Provide the (X, Y) coordinate of the cell's center where the given text is located.  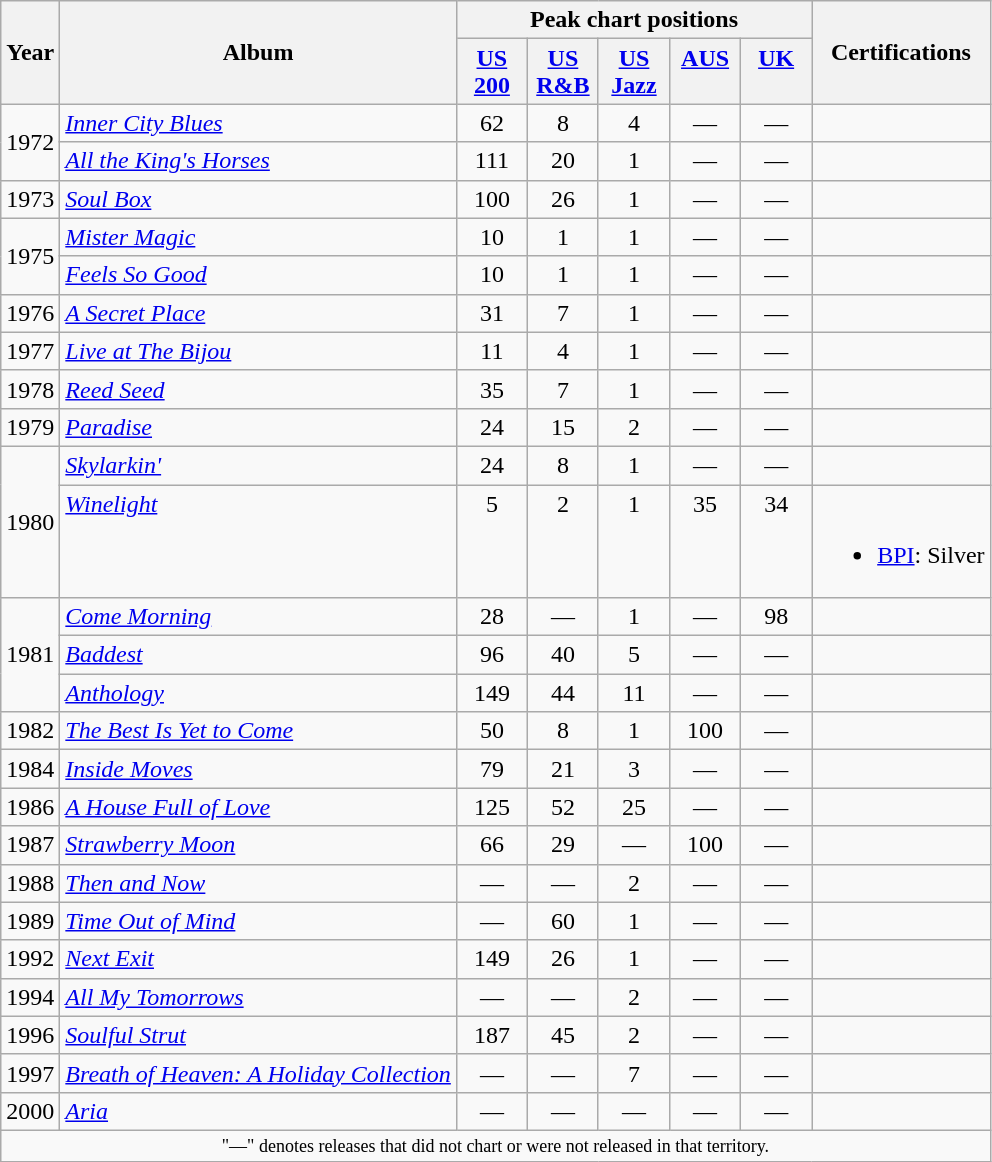
96 (492, 655)
34 (776, 540)
111 (492, 161)
Skylarkin' (258, 465)
1989 (30, 921)
1981 (30, 655)
1997 (30, 1073)
US Jazz (634, 72)
1975 (30, 256)
28 (492, 617)
31 (492, 313)
"—" denotes releases that did not chart or were not released in that territory. (496, 1146)
52 (562, 807)
98 (776, 617)
Inner City Blues (258, 123)
Soul Box (258, 199)
25 (634, 807)
50 (492, 731)
Certifications (901, 52)
Breath of Heaven: A Holiday Collection (258, 1073)
40 (562, 655)
1978 (30, 389)
US 200 (492, 72)
Album (258, 52)
1973 (30, 199)
60 (562, 921)
1977 (30, 351)
Inside Moves (258, 769)
Anthology (258, 693)
1976 (30, 313)
Year (30, 52)
1994 (30, 997)
Baddest (258, 655)
Mister Magic (258, 237)
62 (492, 123)
Aria (258, 1111)
All the King's Horses (258, 161)
1972 (30, 142)
1992 (30, 959)
29 (562, 845)
Soulful Strut (258, 1035)
187 (492, 1035)
15 (562, 427)
66 (492, 845)
1987 (30, 845)
Live at The Bijou (258, 351)
20 (562, 161)
45 (562, 1035)
BPI: Silver (901, 540)
UK (776, 72)
A Secret Place (258, 313)
2000 (30, 1111)
1996 (30, 1035)
A House Full of Love (258, 807)
Peak chart positions (634, 20)
Time Out of Mind (258, 921)
1988 (30, 883)
All My Tomorrows (258, 997)
79 (492, 769)
21 (562, 769)
Feels So Good (258, 275)
1986 (30, 807)
3 (634, 769)
Reed Seed (258, 389)
Winelight (258, 540)
Next Exit (258, 959)
Then and Now (258, 883)
Strawberry Moon (258, 845)
1984 (30, 769)
Paradise (258, 427)
125 (492, 807)
US R&B (562, 72)
AUS (706, 72)
44 (562, 693)
1982 (30, 731)
1980 (30, 522)
1979 (30, 427)
The Best Is Yet to Come (258, 731)
Come Morning (258, 617)
